Locate the cell with the specified text and output its (X, Y) center coordinate. 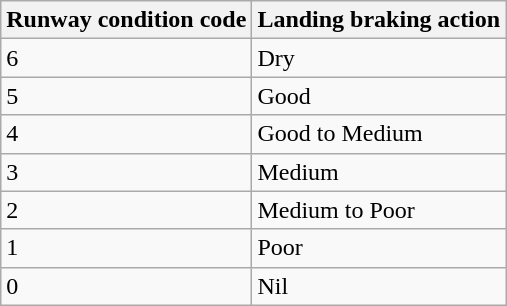
Runway condition code (126, 20)
Good to Medium (379, 134)
0 (126, 286)
1 (126, 248)
4 (126, 134)
2 (126, 210)
6 (126, 58)
Nil (379, 286)
Landing braking action (379, 20)
Dry (379, 58)
Good (379, 96)
3 (126, 172)
Poor (379, 248)
Medium to Poor (379, 210)
Medium (379, 172)
5 (126, 96)
